Search for the cell housing the specified text and yield its (X, Y) center coordinate. 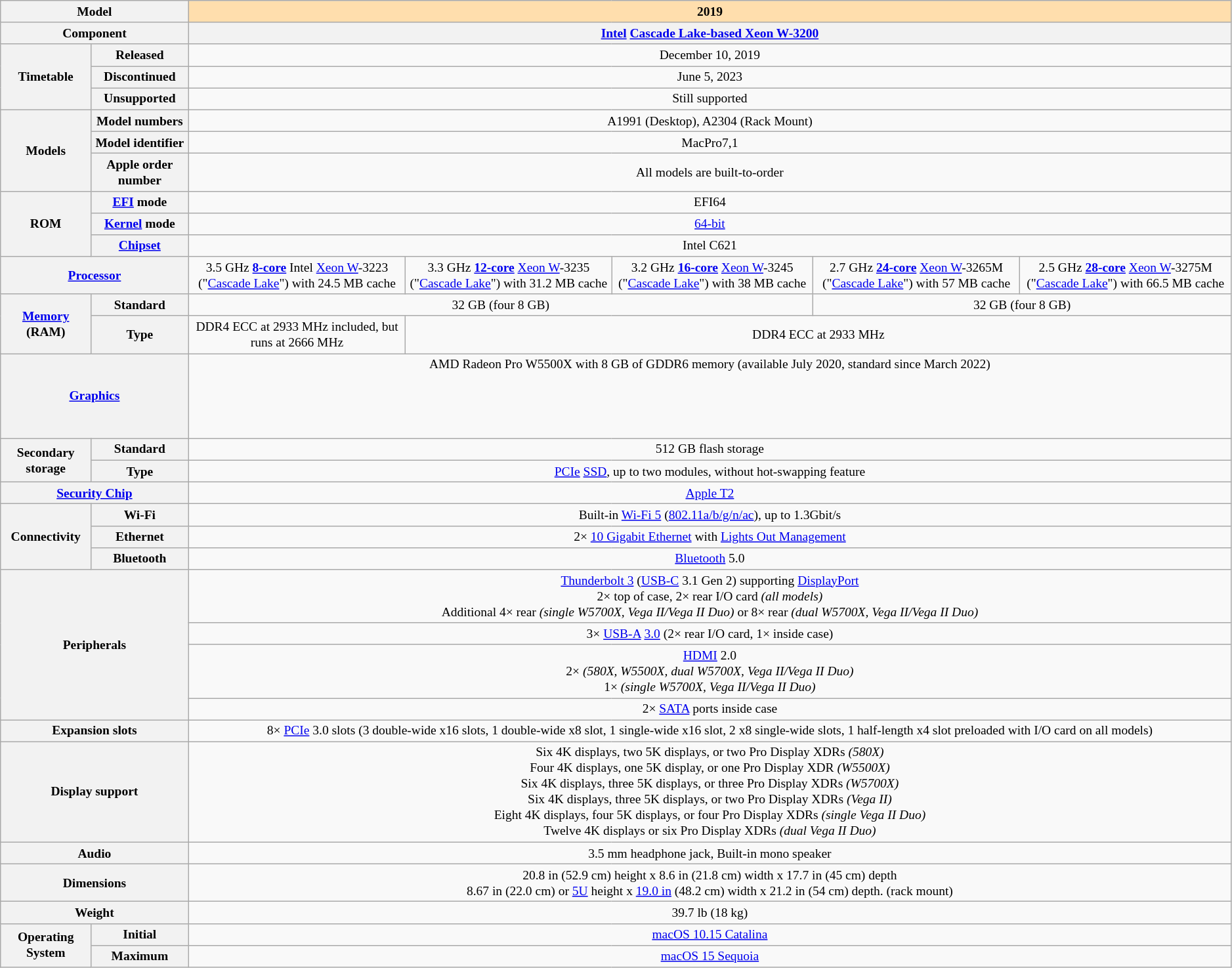
June 5, 2023 (710, 77)
3.3 GHz 12-core Xeon W-3235 ("Cascade Lake") with 31.2 MB cache (509, 276)
Unsupported (140, 98)
DDR4 ECC at 2933 MHz included, but runs at 2666 MHz (297, 335)
Dimensions (95, 883)
HDMI 2.02× (580X, W5500X, dual W5700X, Vega II/Vega II Duo)1× (single W5700X, Vega II/Vega II Duo) (710, 671)
Security Chip (95, 494)
Wi-Fi (140, 515)
MacPro7,1 (710, 142)
Connectivity (46, 537)
39.7 lb (18 kg) (710, 912)
Kernel mode (140, 223)
Graphics (95, 396)
3.5 GHz 8-core Intel Xeon W-3223 ("Cascade Lake") with 24.5 MB cache (297, 276)
Display support (95, 791)
Audio (95, 853)
2× 10 Gigabit Ethernet with Lights Out Management (710, 537)
Initial (140, 935)
Model numbers (140, 121)
2× SATA ports inside case (710, 709)
Processor (95, 276)
Models (46, 150)
Secondary storage (46, 461)
2019 (710, 12)
Maximum (140, 956)
Still supported (710, 98)
DDR4 ECC at 2933 MHz (818, 335)
Peripherals (95, 644)
Component (95, 33)
All models are built-to-order (710, 172)
3.5 mm headphone jack, Built-in mono speaker (710, 853)
Intel C621 (710, 245)
3× USB-A 3.0 (2× rear I/O card, 1× inside case) (710, 634)
AMD Radeon Pro W5500X with 8 GB of GDDR6 memory (available July 2020, standard since March 2022) (710, 396)
December 10, 2019 (710, 55)
EFI mode (140, 202)
Intel Cascade Lake-based Xeon W-3200 (710, 33)
2.5 GHz 28-core Xeon W-3275M ("Cascade Lake") with 66.5 MB cache (1126, 276)
macOS 10.15 Catalina (710, 935)
Timetable (46, 77)
EFI64 (710, 202)
Apple order number (140, 172)
ROM (46, 224)
Built-in Wi-Fi 5 (802.11a/b/g/n/ac), up to 1.3Gbit/s (710, 515)
Discontinued (140, 77)
macOS 15 Sequoia (710, 956)
Bluetooth 5.0 (710, 558)
Chipset (140, 245)
A1991 (Desktop), A2304 (Rack Mount) (710, 121)
3.2 GHz 16-core Xeon W-3245 ("Cascade Lake") with 38 MB cache (713, 276)
Weight (95, 912)
Memory (RAM) (46, 324)
Model identifier (140, 142)
Released (140, 55)
64-bit (710, 223)
2.7 GHz 24-core Xeon W-3265M ("Cascade Lake") with 57 MB cache (916, 276)
Operating System (46, 945)
Bluetooth (140, 558)
Expansion slots (95, 731)
Model (95, 12)
Apple T2 (710, 494)
PCIe SSD, up to two modules, without hot-swapping feature (710, 471)
Ethernet (140, 537)
512 GB flash storage (710, 449)
